For the text-containing cell, return its midpoint in [X, Y] coordinate format. 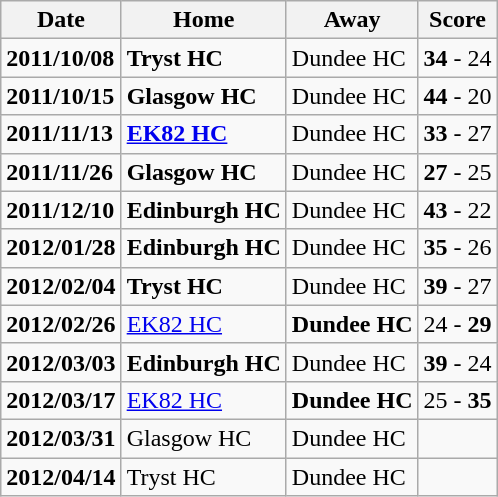
25 - 35 [458, 400]
43 - 22 [458, 210]
33 - 27 [458, 134]
2012/03/17 [61, 400]
2012/03/03 [61, 362]
2012/02/26 [61, 324]
34 - 24 [458, 58]
2011/11/26 [61, 172]
Score [458, 20]
2012/01/28 [61, 248]
2012/02/04 [61, 286]
2011/10/08 [61, 58]
2012/03/31 [61, 438]
2011/12/10 [61, 210]
35 - 26 [458, 248]
27 - 25 [458, 172]
Away [352, 20]
2011/10/15 [61, 96]
2011/11/13 [61, 134]
24 - 29 [458, 324]
2012/04/14 [61, 477]
Home [204, 20]
39 - 27 [458, 286]
39 - 24 [458, 362]
Date [61, 20]
44 - 20 [458, 96]
